Return (X, Y) of the center of cell containing provided text 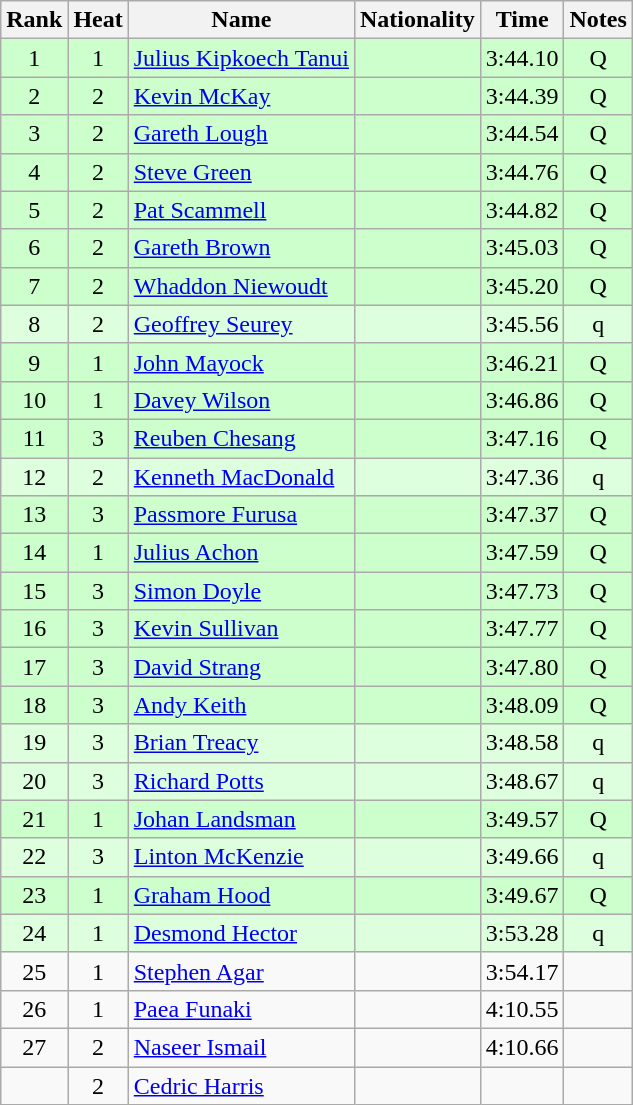
3:53.28 (522, 933)
John Mayock (241, 362)
Reuben Chesang (241, 438)
Passmore Furusa (241, 515)
Name (241, 20)
Naseer Ismail (241, 1047)
9 (34, 362)
3:45.03 (522, 248)
3:49.66 (522, 857)
3:44.82 (522, 210)
3:47.16 (522, 438)
Paea Funaki (241, 1009)
Gareth Lough (241, 134)
3:45.56 (522, 324)
Richard Potts (241, 781)
14 (34, 553)
Andy Keith (241, 705)
3:47.37 (522, 515)
4 (34, 172)
3:54.17 (522, 971)
22 (34, 857)
3:44.54 (522, 134)
16 (34, 629)
Stephen Agar (241, 971)
Geoffrey Seurey (241, 324)
Julius Kipkoech Tanui (241, 58)
19 (34, 743)
Brian Treacy (241, 743)
20 (34, 781)
3:44.10 (522, 58)
5 (34, 210)
Kevin McKay (241, 96)
3:44.39 (522, 96)
8 (34, 324)
3:47.77 (522, 629)
3:45.20 (522, 286)
Time (522, 20)
Julius Achon (241, 553)
17 (34, 667)
Pat Scammell (241, 210)
Notes (598, 20)
3:46.21 (522, 362)
26 (34, 1009)
Simon Doyle (241, 591)
25 (34, 971)
Desmond Hector (241, 933)
12 (34, 477)
Johan Landsman (241, 819)
3:47.73 (522, 591)
Kenneth MacDonald (241, 477)
Linton McKenzie (241, 857)
Heat (98, 20)
24 (34, 933)
Steve Green (241, 172)
3:48.67 (522, 781)
4:10.66 (522, 1047)
3:47.80 (522, 667)
Cedric Harris (241, 1085)
3:47.36 (522, 477)
3:46.86 (522, 400)
3:48.09 (522, 705)
Davey Wilson (241, 400)
3:49.57 (522, 819)
Kevin Sullivan (241, 629)
27 (34, 1047)
6 (34, 248)
Gareth Brown (241, 248)
Rank (34, 20)
David Strang (241, 667)
11 (34, 438)
Whaddon Niewoudt (241, 286)
7 (34, 286)
3:49.67 (522, 895)
3:44.76 (522, 172)
13 (34, 515)
Nationality (417, 20)
21 (34, 819)
Graham Hood (241, 895)
10 (34, 400)
18 (34, 705)
3:48.58 (522, 743)
15 (34, 591)
3:47.59 (522, 553)
23 (34, 895)
4:10.55 (522, 1009)
